Identify which cell holds the provided text, then report its (X, Y) central coordinate. 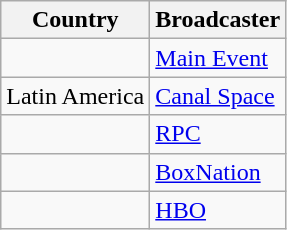
Latin America (76, 96)
Main Event (218, 58)
BoxNation (218, 172)
Broadcaster (218, 20)
Country (76, 20)
RPC (218, 134)
Canal Space (218, 96)
HBO (218, 210)
